Return [X, Y] of the center of cell containing provided text 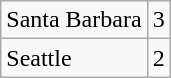
3 [158, 20]
2 [158, 58]
Seattle [74, 58]
Santa Barbara [74, 20]
